Determine the [X, Y] coordinate at the center of the cell enclosing the given text.  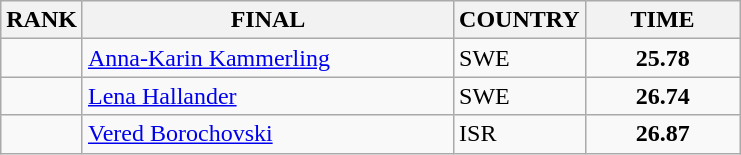
COUNTRY [520, 20]
26.74 [662, 96]
ISR [520, 134]
FINAL [268, 20]
TIME [662, 20]
26.87 [662, 134]
Anna-Karin Kammerling [268, 58]
RANK [42, 20]
Vered Borochovski [268, 134]
25.78 [662, 58]
Lena Hallander [268, 96]
